Return the [x, y] coordinate for the center point of the cell that contains the specified text.  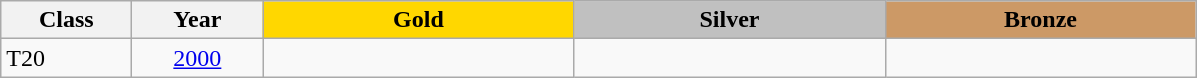
Year [198, 20]
2000 [198, 58]
Bronze [1040, 20]
Class [66, 20]
T20 [66, 58]
Silver [730, 20]
Gold [418, 20]
